Determine the (X, Y) coordinate at the center of the cell enclosing the given text.  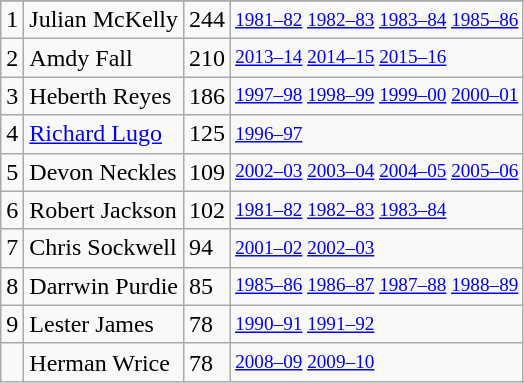
109 (208, 172)
2002–03 2003–04 2004–05 2005–06 (377, 172)
Lester James (104, 324)
Herman Wrice (104, 362)
9 (12, 324)
2008–09 2009–10 (377, 362)
Amdy Fall (104, 58)
125 (208, 134)
8 (12, 286)
Robert Jackson (104, 210)
6 (12, 210)
1981–82 1982–83 1983–84 1985–86 (377, 20)
1 (12, 20)
1981–82 1982–83 1983–84 (377, 210)
1990–91 1991–92 (377, 324)
2 (12, 58)
102 (208, 210)
2001–02 2002–03 (377, 248)
5 (12, 172)
85 (208, 286)
Devon Neckles (104, 172)
Julian McKelly (104, 20)
Darrwin Purdie (104, 286)
1997–98 1998–99 1999–00 2000–01 (377, 96)
4 (12, 134)
3 (12, 96)
Heberth Reyes (104, 96)
244 (208, 20)
94 (208, 248)
Richard Lugo (104, 134)
1985–86 1986–87 1987–88 1988–89 (377, 286)
210 (208, 58)
Chris Sockwell (104, 248)
1996–97 (377, 134)
7 (12, 248)
186 (208, 96)
2013–14 2014–15 2015–16 (377, 58)
